Capture the cell that displays the provided text and extract its [x, y] central coordinate. 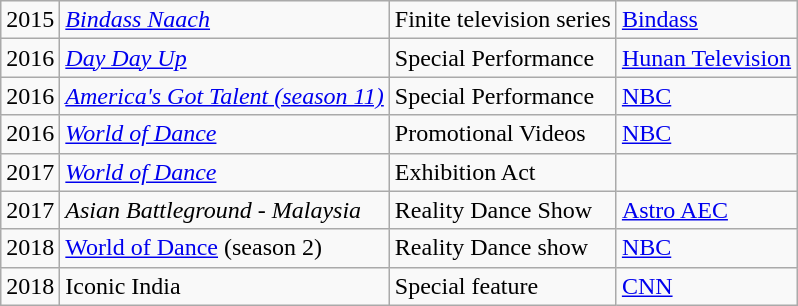
Bindass [706, 20]
America's Got Talent (season 11) [225, 96]
Promotional Videos [502, 134]
Day Day Up [225, 58]
World of Dance (season 2) [225, 248]
Reality Dance Show [502, 210]
Asian Battleground - Malaysia [225, 210]
2015 [30, 20]
Reality Dance show [502, 248]
Iconic India [225, 286]
Hunan Television [706, 58]
Bindass Naach [225, 20]
CNN [706, 286]
Special feature [502, 286]
Exhibition Act [502, 172]
Astro AEC [706, 210]
Finite television series [502, 20]
